Locate the cell with the specified text and output its [x, y] center coordinate. 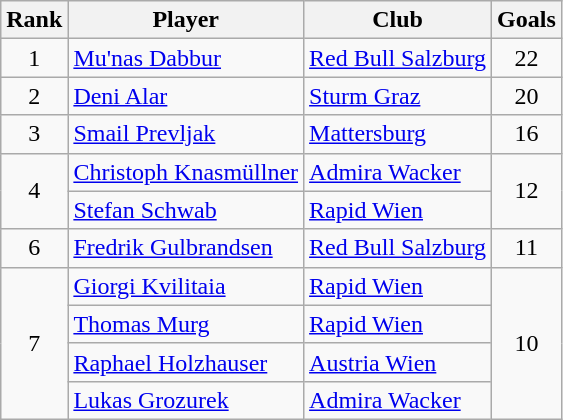
6 [34, 248]
Club [398, 20]
Stefan Schwab [186, 210]
Raphael Holzhauser [186, 362]
20 [527, 96]
Goals [527, 20]
Player [186, 20]
2 [34, 96]
Austria Wien [398, 362]
12 [527, 191]
Fredrik Gulbrandsen [186, 248]
Deni Alar [186, 96]
Smail Prevljak [186, 134]
11 [527, 248]
Lukas Grozurek [186, 400]
10 [527, 343]
1 [34, 58]
16 [527, 134]
4 [34, 191]
22 [527, 58]
Mattersburg [398, 134]
Christoph Knasmüllner [186, 172]
Thomas Murg [186, 324]
3 [34, 134]
Mu'nas Dabbur [186, 58]
Sturm Graz [398, 96]
Giorgi Kvilitaia [186, 286]
Rank [34, 20]
7 [34, 343]
